For the text-containing cell, return its midpoint in (x, y) coordinate format. 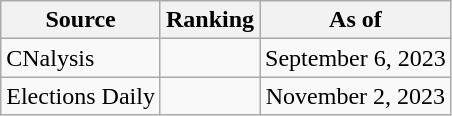
Elections Daily (81, 96)
CNalysis (81, 58)
Ranking (210, 20)
As of (356, 20)
Source (81, 20)
November 2, 2023 (356, 96)
September 6, 2023 (356, 58)
